Provide the (x, y) coordinate of the cell's center where the given text is located.  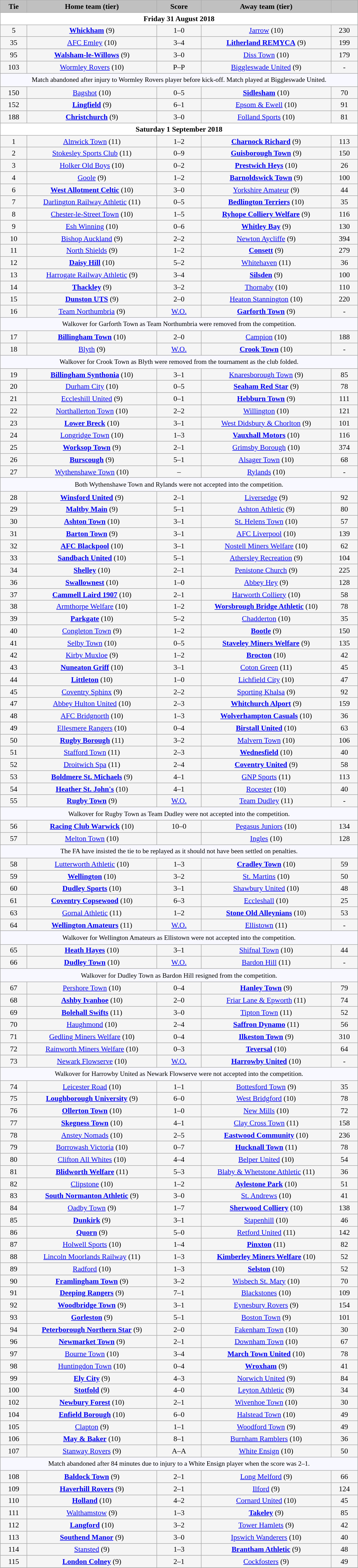
Bagshot (10) (92, 93)
130 (344, 226)
Clipstone (10) (92, 1184)
4–2 (179, 1501)
Long Melford (9) (266, 1477)
Birstall United (10) (266, 728)
Wormley Rovers (10) (92, 67)
Woodford Town (9) (266, 1427)
Prestwich Heys (10) (266, 166)
97 (14, 1354)
Stafford Town (11) (92, 753)
3 (14, 166)
Ellistown (11) (266, 925)
Alnwick Town (11) (92, 142)
Littleton (10) (92, 680)
Ashby Ivanhoe (10) (92, 1001)
98 (14, 1366)
10 (14, 239)
Blackstones (10) (266, 1293)
310 (344, 1037)
Dunston UTS (9) (92, 299)
London Colney (9) (92, 1562)
AFC Emley (10) (92, 43)
10–0 (179, 827)
236 (344, 1135)
Gornal Athletic (11) (92, 913)
Rocester (10) (266, 789)
Charnock Richard (9) (266, 142)
Tower Hamlets (9) (266, 1525)
Friday 31 August 2018 (179, 19)
Ellesmere Rangers (10) (92, 728)
The FA have insisted the tie to be replayed as it should not have been settled on penalties. (179, 851)
Ilkeston Town (9) (266, 1037)
Bourne Town (10) (92, 1354)
Clifton All Whites (10) (92, 1159)
27 (14, 472)
29 (14, 509)
Grimsby Borough (10) (266, 447)
138 (344, 1208)
Deeping Rangers (9) (92, 1293)
Wivenhoe Town (10) (266, 1403)
Cradley Town (10) (266, 864)
Peterborough Northern Star (9) (92, 1330)
18 (14, 349)
GNP Sports (11) (266, 777)
17 (14, 337)
0–2 (179, 166)
33 (14, 558)
Silsden (9) (266, 275)
4–3 (179, 1378)
103 (14, 67)
11 (14, 251)
Woodbridge Town (9) (92, 1305)
22 (14, 411)
Penistone Church (9) (266, 570)
Walthamstow (9) (92, 1513)
Walkover for Rugby Town as Team Dudley were not accepted into the competition. (179, 814)
Eccleshall (10) (266, 901)
Leyton Athletic (9) (266, 1390)
Wythenshawe Town (10) (92, 472)
Stansted (9) (92, 1550)
Score (179, 6)
Pegasus Juniors (10) (266, 827)
1 (14, 142)
394 (344, 239)
38 (14, 607)
Wellington Amateurs (11) (92, 925)
Belper United (10) (266, 1159)
39 (14, 619)
0–7 (179, 1148)
61 (14, 901)
Team Dudley (11) (266, 801)
Brocton (10) (266, 655)
Haughmond (10) (92, 1025)
Team Northumbria (9) (92, 311)
77 (14, 1123)
69 (14, 1012)
May & Baker (10) (92, 1439)
St. Martins (10) (266, 876)
154 (344, 1305)
Ryhope Colliery Welfare (9) (266, 214)
North Shields (9) (92, 251)
Hanley Town (9) (266, 988)
Litherland REMYCA (9) (266, 43)
Barnoldswick Town (9) (266, 178)
Harrowby United (10) (266, 1061)
P–P (179, 67)
Framlingham Town (9) (92, 1281)
AFC Bridgnorth (10) (92, 716)
16 (14, 311)
23 (14, 423)
Wellington (10) (92, 876)
Seaham Red Star (9) (266, 387)
Bishop Auckland (9) (92, 239)
Alsager Town (10) (266, 460)
Rugby Borough (11) (92, 740)
Whitley Bay (9) (266, 226)
Campion (10) (266, 337)
73 (14, 1061)
Worksop Town (9) (92, 447)
13 (14, 275)
108 (14, 1477)
Ely City (9) (92, 1378)
Newmarket Town (9) (92, 1342)
Match abandoned after injury to Wormley Rovers player before kick-off. Match played at Biggleswade United. (179, 80)
– (179, 472)
Match abandoned after 84 minutes due to injury to a White Ensign player when the score was 2–1. (179, 1464)
75 (14, 1099)
Lingfield (9) (92, 105)
114 (14, 1550)
Norwich United (9) (266, 1378)
0–6 (179, 226)
12 (14, 263)
Southend Manor (9) (92, 1537)
1–5 (179, 214)
142 (344, 1232)
Kimberley Miners Welfare (10) (266, 1257)
220 (344, 299)
62 (344, 546)
Away team (tier) (266, 6)
2–5 (179, 1135)
Staveley Miners Welfare (9) (266, 643)
Wroxham (9) (266, 1366)
Takeley (9) (266, 1513)
28 (14, 498)
South Normanton Athletic (9) (92, 1196)
White Ensign (10) (266, 1451)
Walkover for Crook Town as Blyth were removed from the tournament as the club folded. (179, 361)
Tipton Town (11) (266, 1012)
Willington (10) (266, 411)
Stone Old Alleynians (10) (266, 913)
Barton Town (9) (92, 534)
Chester-le-Street Town (10) (92, 214)
St. Andrews (10) (266, 1196)
Ilford (9) (266, 1489)
Wisbech St. Mary (10) (266, 1281)
Ollerton Town (10) (92, 1111)
Knaresborough Town (9) (266, 375)
Huntingdon Town (10) (92, 1366)
86 (14, 1232)
Droitwich Spa (11) (92, 765)
Newton Aycliffe (9) (266, 239)
6–1 (179, 105)
Sidlesham (10) (266, 93)
St. Helens Town (10) (266, 522)
Crook Town (10) (266, 349)
5 (14, 31)
158 (344, 1123)
Cammell Laird 1907 (10) (92, 595)
Saffron Dynamo (11) (266, 1025)
230 (344, 31)
0–1 (179, 399)
Lower Breck (10) (92, 423)
Sherwood Colliery (10) (266, 1208)
107 (14, 1451)
1–4 (179, 1245)
A–A (179, 1451)
Darlington Railway Athletic (11) (92, 202)
Heather St. John's (10) (92, 789)
Durham City (10) (92, 387)
Thornaby (10) (266, 287)
Coventry Copsewood (10) (92, 901)
31 (14, 534)
Boldmere St. Michaels (9) (92, 777)
Skegness Town (10) (92, 1123)
Holland (10) (92, 1501)
Billingham Town (10) (92, 337)
5–0 (179, 1232)
Burscough (9) (92, 460)
Eastwood Community (10) (266, 1135)
Esh Winning (10) (92, 226)
Holker Old Boys (10) (92, 166)
Eynesbury Rovers (9) (266, 1305)
Quorn (9) (92, 1232)
Parkgate (10) (92, 619)
Winsford United (9) (92, 498)
179 (344, 55)
88 (14, 1257)
Coton Green (11) (266, 667)
87 (14, 1245)
Malvern Town (10) (266, 740)
Coventry United (9) (266, 765)
Burnham Ramblers (10) (266, 1439)
Whickham (9) (92, 31)
152 (14, 105)
83 (14, 1196)
AFC Liverpool (10) (266, 534)
New Mills (10) (266, 1111)
6 (14, 190)
159 (344, 704)
Ipswich Wanderers (10) (266, 1537)
Congleton Town (9) (92, 631)
West Didsbury & Chorlton (9) (266, 423)
Boston Town (9) (266, 1318)
Whitehaven (11) (266, 263)
4 (14, 178)
102 (14, 1403)
Wolverhampton Casuals (10) (266, 716)
Brantham Athletic (9) (266, 1550)
65 (14, 951)
19 (14, 375)
Borrowash Victoria (10) (92, 1148)
Loughborough University (9) (92, 1099)
Gorleston (9) (92, 1318)
Newark Flowserve (10) (92, 1061)
105 (14, 1427)
Halstead Town (10) (266, 1415)
West Allotment Celtic (10) (92, 190)
Blaby & Whetstone Athletic (11) (266, 1172)
Stotfold (9) (92, 1390)
Enfield Borough (10) (92, 1415)
Kirby Muxloe (9) (92, 655)
279 (344, 251)
Ashton Athletic (9) (266, 509)
West Bridgford (10) (266, 1099)
Northallerton Town (10) (92, 411)
0–3 (179, 1049)
Haverhill Rovers (9) (92, 1489)
Bootle (9) (266, 631)
Daisy Hill (10) (92, 263)
Worsbrough Bridge Athletic (10) (266, 607)
124 (344, 1489)
Walkover for Harrowby United as Newark Flowserve were not accepted into the competition. (179, 1074)
94 (14, 1330)
Bardon Hill (11) (266, 963)
Walkover for Wellington Amateurs as Ellistown were not accepted into the competition. (179, 938)
Stanway Rovers (9) (92, 1451)
374 (344, 447)
Jarrow (10) (266, 31)
Stokesley Sports Club (11) (92, 153)
Melton Town (10) (92, 839)
Longridge Town (10) (92, 435)
134 (344, 827)
Chadderton (10) (266, 619)
Dudley Sports (10) (92, 889)
Hucknall Town (11) (266, 1148)
4–4 (179, 1159)
139 (344, 534)
112 (14, 1525)
Athersley Recreation (9) (266, 558)
Epsom & Ewell (10) (266, 105)
Shifnal Town (10) (266, 951)
Armthorpe Welfare (10) (92, 607)
Swallownest (10) (92, 582)
7 (14, 202)
135 (344, 643)
21 (14, 399)
Langford (10) (92, 1525)
Harrogate Railway Athletic (9) (92, 275)
Hebburn Town (9) (266, 399)
Rylands (10) (266, 472)
90 (14, 1281)
Fakenham Town (10) (266, 1330)
Heath Hayes (10) (92, 951)
Sporting Khalsa (9) (266, 692)
60 (14, 889)
Goole (9) (92, 178)
Aylestone Park (10) (266, 1184)
Walsham-le-Willows (9) (92, 55)
Abbey Hey (9) (266, 582)
Gedling Miners Welfare (10) (92, 1037)
76 (14, 1111)
1–7 (179, 1208)
Ingles (10) (266, 839)
Coventry Sphinx (9) (92, 692)
121 (344, 411)
Liversedge (9) (266, 498)
99 (14, 1378)
AFC Blackpool (10) (92, 546)
March Town United (10) (266, 1354)
Baldock Town (9) (92, 1477)
Holwell Sports (10) (92, 1245)
Both Wythenshawe Town and Rylands were not accepted into the competition. (179, 484)
Newbury Forest (10) (92, 1403)
2 (14, 153)
Yorkshire Amateur (9) (266, 190)
37 (14, 595)
8 (14, 214)
0–9 (179, 153)
Folland Sports (10) (266, 117)
93 (14, 1318)
Wednesfield (10) (266, 753)
Abbey Hulton United (10) (92, 704)
Garforth Town (9) (266, 311)
Clay Cross Town (11) (266, 1123)
Lichfield City (10) (266, 680)
Anstey Nomads (10) (92, 1135)
Dudley Town (10) (92, 963)
Christchurch (9) (92, 117)
Billingham Synthonia (10) (92, 375)
Diss Town (10) (266, 55)
89 (14, 1269)
Whitchurch Alport (9) (266, 704)
Retford United (11) (266, 1232)
14 (14, 287)
Ashton Town (10) (92, 522)
Sandbach United (10) (92, 558)
Vauxhall Motors (10) (266, 435)
Tie (14, 6)
Heaton Stannington (10) (266, 299)
Thackley (9) (92, 287)
96 (14, 1342)
95 (14, 55)
Racing Club Warwick (10) (92, 827)
Selston (10) (266, 1269)
Consett (9) (266, 251)
Bedlington Terriers (10) (266, 202)
Guisborough Town (9) (266, 153)
199 (344, 43)
6–3 (179, 901)
Clapton (9) (92, 1427)
Pinxton (11) (266, 1245)
15 (14, 299)
Maltby Main (9) (92, 509)
8–1 (179, 1439)
Cornard United (10) (266, 1501)
Biggleswade United (9) (266, 67)
Blyth (9) (92, 349)
43 (14, 667)
Stapenhill (10) (266, 1220)
Eccleshill United (9) (92, 399)
Walkover for Dudley Town as Bardon Hill resigned from the competition. (179, 975)
Teversal (10) (266, 1049)
Selby Town (10) (92, 643)
Oadby Town (9) (92, 1208)
Downham Town (10) (266, 1342)
Shawbury United (10) (266, 889)
Nostell Miners Welfare (10) (266, 546)
Walkover for Garforth Town as Team Northumbria were removed from the competition. (179, 324)
Blidworth Welfare (11) (92, 1172)
Rugby Town (9) (92, 801)
Saturday 1 September 2018 (179, 129)
7–1 (179, 1293)
32 (14, 546)
Pershore Town (10) (92, 988)
46 (344, 1220)
115 (14, 1562)
Bolehall Swifts (11) (92, 1012)
5–3 (179, 1172)
Friar Lane & Epworth (11) (266, 1001)
Shelley (10) (92, 570)
4–0 (179, 1390)
Lincoln Moorlands Railway (11) (92, 1257)
Lutterworth Athletic (10) (92, 864)
71 (14, 1037)
Home team (tier) (92, 6)
20 (14, 387)
24 (14, 435)
9 (14, 226)
Rainworth Miners Welfare (10) (92, 1049)
Cockfosters (9) (266, 1562)
Nuneaton Griff (10) (92, 667)
225 (344, 570)
55 (14, 801)
Harworth Colliery (10) (266, 595)
Dunkirk (9) (92, 1220)
Radford (10) (92, 1269)
Bottesford Town (9) (266, 1087)
Leicester Road (10) (92, 1087)
